Return the [x, y] coordinate for the center point of the cell that contains the specified text.  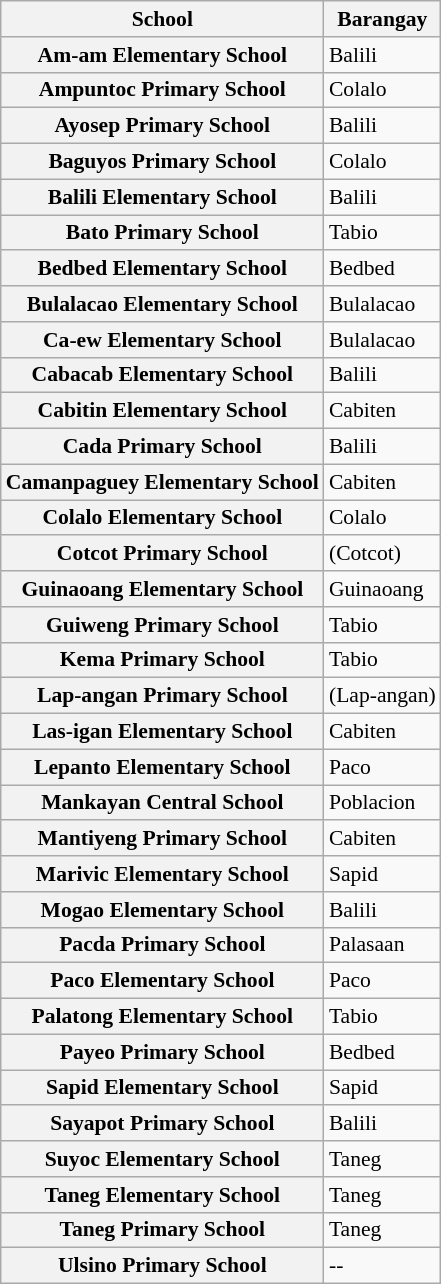
Guinaoang Elementary School [162, 589]
Taneg Primary School [162, 1230]
Barangay [382, 19]
Poblacion [382, 803]
Mogao Elementary School [162, 910]
Ampuntoc Primary School [162, 90]
(Cotcot) [382, 554]
Guinaoang [382, 589]
Balili Elementary School [162, 197]
Bato Primary School [162, 233]
Bulalacao Elementary School [162, 304]
-- [382, 1266]
Ulsino Primary School [162, 1266]
Marivic Elementary School [162, 874]
Suyoc Elementary School [162, 1159]
Lap-angan Primary School [162, 696]
Payeo Primary School [162, 1052]
Las-igan Elementary School [162, 732]
Lepanto Elementary School [162, 767]
Sayapot Primary School [162, 1124]
Camanpaguey Elementary School [162, 482]
Mantiyeng Primary School [162, 839]
Sapid Elementary School [162, 1088]
Cabitin Elementary School [162, 411]
Palatong Elementary School [162, 1017]
Am-am Elementary School [162, 55]
Baguyos Primary School [162, 162]
Cabacab Elementary School [162, 375]
Taneg Elementary School [162, 1195]
Ca-ew Elementary School [162, 340]
Palasaan [382, 945]
Paco Elementary School [162, 981]
Cada Primary School [162, 447]
Bedbed Elementary School [162, 269]
Kema Primary School [162, 660]
Guiweng Primary School [162, 625]
Cotcot Primary School [162, 554]
Colalo Elementary School [162, 518]
Pacda Primary School [162, 945]
Ayosep Primary School [162, 126]
(Lap-angan) [382, 696]
School [162, 19]
Mankayan Central School [162, 803]
